Pinpoint the cell where the given text exists, returning its [x, y] midpoint coordinate. 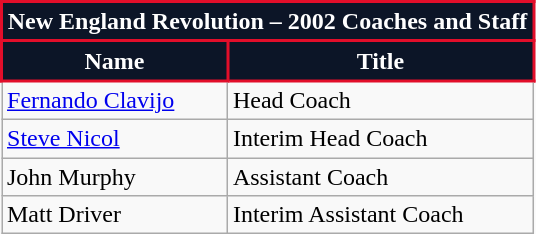
Fernando Clavijo [115, 100]
Matt Driver [115, 215]
Name [115, 61]
New England Revolution – 2002 Coaches and Staff [268, 22]
Interim Assistant Coach [380, 215]
Interim Head Coach [380, 138]
Head Coach [380, 100]
Title [380, 61]
Assistant Coach [380, 177]
Steve Nicol [115, 138]
John Murphy [115, 177]
